Detect which cell encompasses the target text, then output its [x, y] center coordinate. 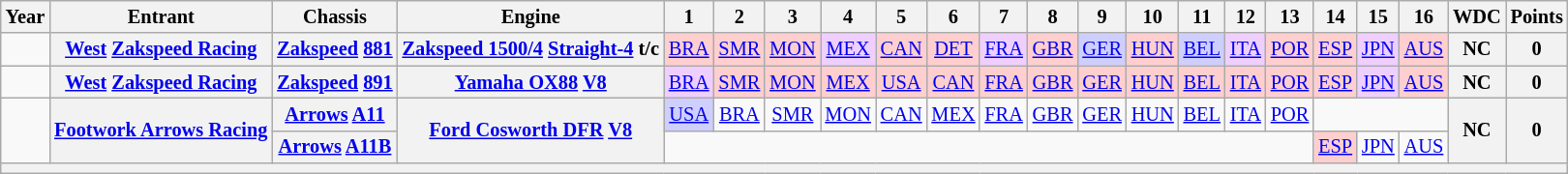
Year [25, 16]
10 [1153, 16]
16 [1424, 16]
12 [1246, 16]
Entrant [161, 16]
Arrows A11B [335, 147]
15 [1378, 16]
WDC [1477, 16]
11 [1202, 16]
Footwork Arrows Racing [161, 130]
Zakspeed 891 [335, 82]
5 [902, 16]
Yamaha OX88 V8 [530, 82]
8 [1053, 16]
14 [1336, 16]
DET [952, 49]
1 [689, 16]
3 [792, 16]
Zakspeed 1500/4 Straight-4 t/c [530, 49]
6 [952, 16]
Engine [530, 16]
4 [848, 16]
9 [1101, 16]
2 [739, 16]
Arrows A11 [335, 114]
Points [1537, 16]
Ford Cosworth DFR V8 [530, 130]
Zakspeed 881 [335, 49]
13 [1289, 16]
7 [1003, 16]
Chassis [335, 16]
